Search for the cell housing the specified text and yield its [X, Y] center coordinate. 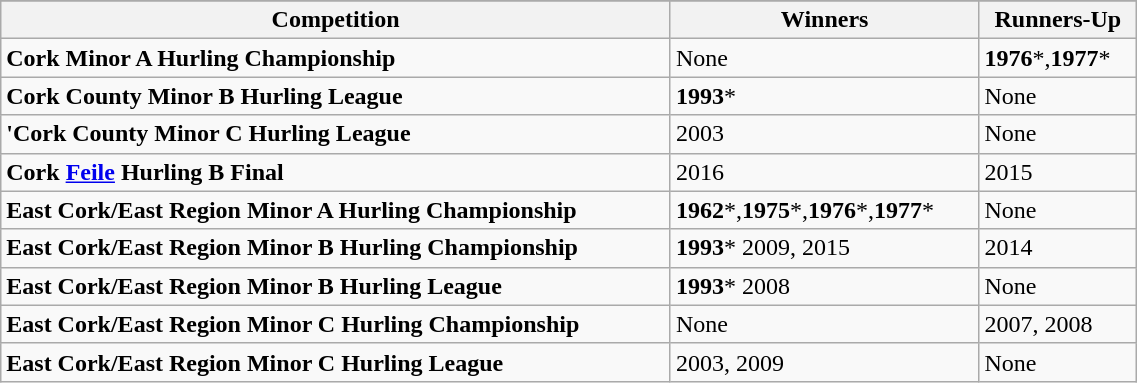
Winners [824, 20]
Cork Feile Hurling B Final [336, 172]
East Cork/East Region Minor B Hurling Championship [336, 248]
2015 [1058, 172]
1976*,1977* [1058, 58]
1993* 2008 [824, 286]
2014 [1058, 248]
East Cork/East Region Minor A Hurling Championship [336, 210]
Runners-Up [1058, 20]
East Cork/East Region Minor C Hurling League [336, 362]
1962*,1975*,1976*,1977* [824, 210]
Competition [336, 20]
2016 [824, 172]
2003, 2009 [824, 362]
East Cork/East Region Minor B Hurling League [336, 286]
2007, 2008 [1058, 324]
Cork Minor A Hurling Championship [336, 58]
'Cork County Minor C Hurling League [336, 134]
2003 [824, 134]
East Cork/East Region Minor C Hurling Championship [336, 324]
1993* [824, 96]
Cork County Minor B Hurling League [336, 96]
1993* 2009, 2015 [824, 248]
